Return (x, y) of the center of cell containing provided text 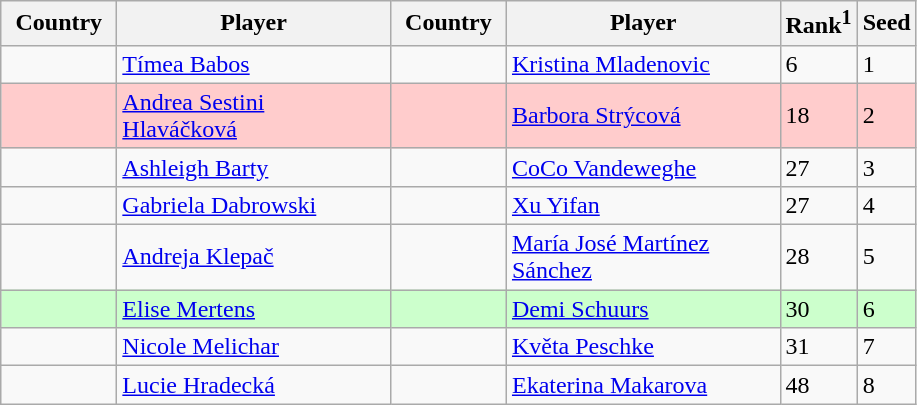
Andrea Sestini Hlaváčková (254, 116)
Demi Schuurs (643, 309)
Barbora Strýcová (643, 116)
48 (818, 385)
Andreja Klepač (254, 258)
4 (886, 205)
Seed (886, 24)
Ashleigh Barty (254, 167)
Gabriela Dabrowski (254, 205)
5 (886, 258)
Kristina Mladenovic (643, 64)
Elise Mertens (254, 309)
28 (818, 258)
Xu Yifan (643, 205)
Lucie Hradecká (254, 385)
3 (886, 167)
31 (818, 347)
2 (886, 116)
8 (886, 385)
Nicole Melichar (254, 347)
Tímea Babos (254, 64)
Rank1 (818, 24)
1 (886, 64)
Ekaterina Makarova (643, 385)
18 (818, 116)
María José Martínez Sánchez (643, 258)
Květa Peschke (643, 347)
30 (818, 309)
7 (886, 347)
CoCo Vandeweghe (643, 167)
